Locate the cell with the specified text and output its (X, Y) center coordinate. 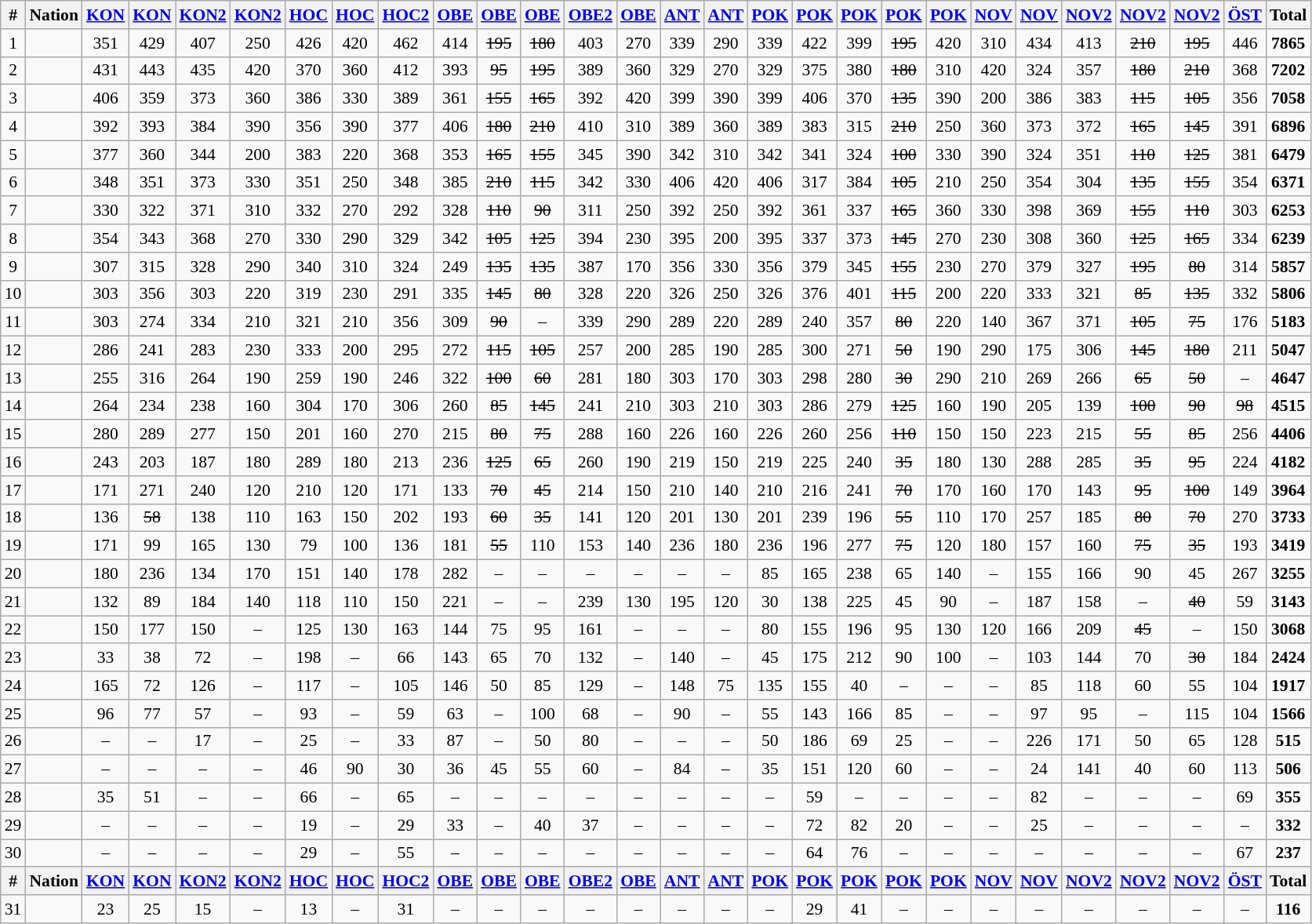
429 (152, 43)
274 (152, 322)
133 (455, 490)
7202 (1288, 71)
203 (152, 462)
413 (1088, 43)
7 (13, 211)
12 (13, 351)
1566 (1288, 714)
97 (1039, 714)
375 (814, 71)
3068 (1288, 630)
87 (455, 741)
6371 (1288, 183)
28 (13, 798)
76 (860, 853)
344 (203, 155)
372 (1088, 127)
291 (405, 294)
5806 (1288, 294)
403 (591, 43)
16 (13, 462)
431 (105, 71)
407 (203, 43)
139 (1088, 406)
6 (13, 183)
176 (1245, 322)
6479 (1288, 155)
401 (860, 294)
213 (405, 462)
309 (455, 322)
185 (1088, 518)
6896 (1288, 127)
46 (309, 769)
267 (1245, 574)
148 (682, 686)
394 (591, 238)
14 (13, 406)
4647 (1288, 378)
2424 (1288, 658)
202 (405, 518)
327 (1088, 267)
398 (1039, 211)
3419 (1288, 546)
8 (13, 238)
89 (152, 602)
198 (309, 658)
99 (152, 546)
129 (591, 686)
186 (814, 741)
281 (591, 378)
158 (1088, 602)
4515 (1288, 406)
209 (1088, 630)
149 (1245, 490)
2 (13, 71)
385 (455, 183)
246 (405, 378)
37 (591, 825)
63 (455, 714)
98 (1245, 406)
178 (405, 574)
211 (1245, 351)
381 (1245, 155)
243 (105, 462)
298 (814, 378)
316 (152, 378)
335 (455, 294)
181 (455, 546)
128 (1245, 741)
410 (591, 127)
515 (1288, 741)
157 (1039, 546)
3 (13, 99)
51 (152, 798)
38 (152, 658)
1 (13, 43)
11 (13, 322)
3733 (1288, 518)
41 (860, 909)
341 (814, 155)
259 (309, 378)
153 (591, 546)
5857 (1288, 267)
359 (152, 99)
10 (13, 294)
18 (13, 518)
369 (1088, 211)
1917 (1288, 686)
435 (203, 71)
7058 (1288, 99)
380 (860, 71)
117 (309, 686)
343 (152, 238)
177 (152, 630)
96 (105, 714)
103 (1039, 658)
3255 (1288, 574)
422 (814, 43)
21 (13, 602)
27 (13, 769)
387 (591, 267)
443 (152, 71)
237 (1288, 853)
205 (1039, 406)
506 (1288, 769)
462 (405, 43)
134 (203, 574)
295 (405, 351)
317 (814, 183)
279 (860, 406)
307 (105, 267)
36 (455, 769)
376 (814, 294)
79 (309, 546)
426 (309, 43)
64 (814, 853)
269 (1039, 378)
57 (203, 714)
146 (455, 686)
255 (105, 378)
212 (860, 658)
249 (455, 267)
4182 (1288, 462)
26 (13, 741)
3143 (1288, 602)
308 (1039, 238)
300 (814, 351)
7865 (1288, 43)
77 (152, 714)
266 (1088, 378)
292 (405, 211)
221 (455, 602)
214 (591, 490)
311 (591, 211)
446 (1245, 43)
314 (1245, 267)
223 (1039, 435)
5 (13, 155)
67 (1245, 853)
391 (1245, 127)
340 (309, 267)
412 (405, 71)
319 (309, 294)
6253 (1288, 211)
414 (455, 43)
224 (1245, 462)
355 (1288, 798)
113 (1245, 769)
58 (152, 518)
22 (13, 630)
5183 (1288, 322)
126 (203, 686)
68 (591, 714)
216 (814, 490)
84 (682, 769)
116 (1288, 909)
9 (13, 267)
434 (1039, 43)
272 (455, 351)
161 (591, 630)
282 (455, 574)
234 (152, 406)
283 (203, 351)
6239 (1288, 238)
367 (1039, 322)
5047 (1288, 351)
3964 (1288, 490)
353 (455, 155)
4 (13, 127)
4406 (1288, 435)
93 (309, 714)
